Detect which cell encompasses the target text, then output its (X, Y) center coordinate. 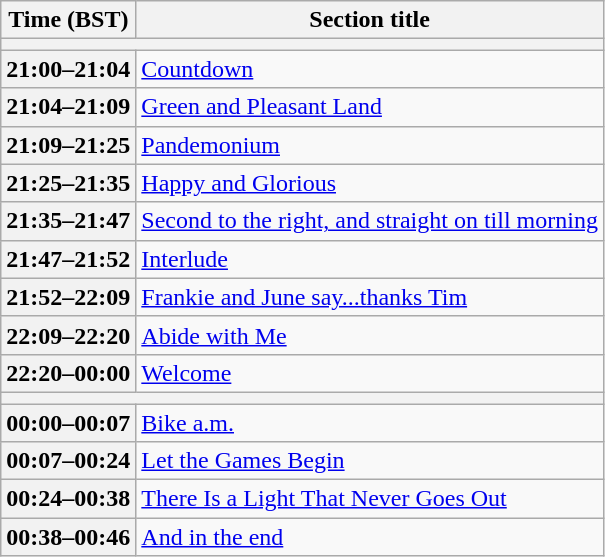
00:07–00:24 (68, 461)
Pandemonium (370, 145)
Section title (370, 20)
Frankie and June say...thanks Tim (370, 297)
21:04–21:09 (68, 107)
Second to the right, and straight on till morning (370, 221)
And in the end (370, 537)
Abide with Me (370, 335)
Welcome (370, 373)
Bike a.m. (370, 423)
21:47–21:52 (68, 259)
22:20–00:00 (68, 373)
00:38–00:46 (68, 537)
There Is a Light That Never Goes Out (370, 499)
21:00–21:04 (68, 69)
21:35–21:47 (68, 221)
Green and Pleasant Land (370, 107)
22:09–22:20 (68, 335)
21:25–21:35 (68, 183)
00:24–00:38 (68, 499)
Happy and Glorious (370, 183)
Time (BST) (68, 20)
Countdown (370, 69)
Let the Games Begin (370, 461)
00:00–00:07 (68, 423)
Interlude (370, 259)
21:52–22:09 (68, 297)
21:09–21:25 (68, 145)
